Provide the (X, Y) coordinate of the cell's center where the given text is located.  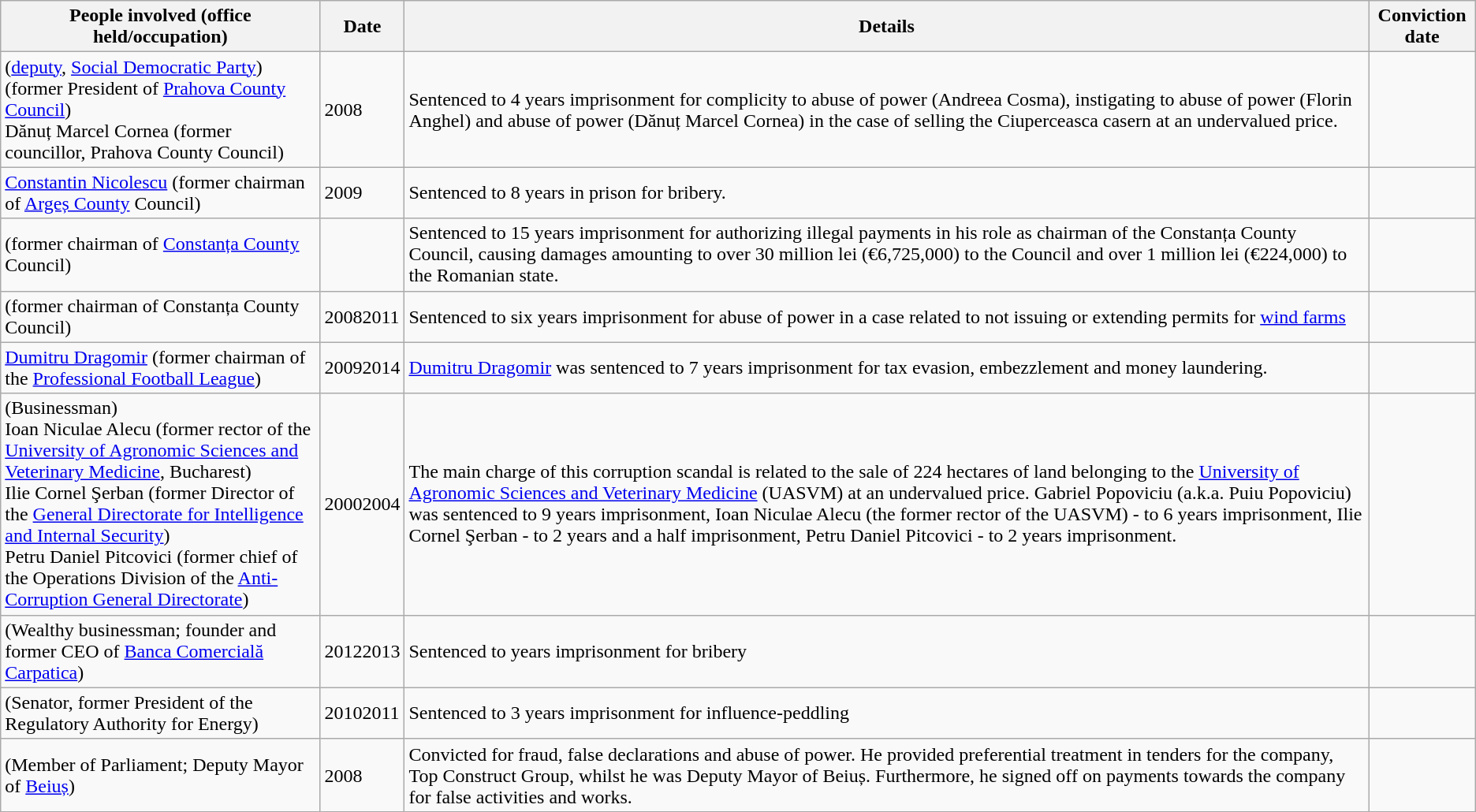
20092014 (363, 367)
People involved (office held/occupation) (161, 27)
Details (886, 27)
Date (363, 27)
Constantin Nicolescu (former chairman of Argeș County Council) (161, 192)
Dumitru Dragomir (former chairman of the Professional Football League) (161, 367)
20122013 (363, 651)
Sentenced to six years imprisonment for abuse of power in a case related to not issuing or extending permits for wind farms (886, 317)
Sentenced to 8 years in prison for bribery. (886, 192)
Sentenced to 3 years imprisonment for influence-peddling (886, 713)
(Member of Parliament; Deputy Mayor of Beiuș) (161, 775)
(deputy, Social Democratic Party) (former President of Prahova County Council)Dănuț Marcel Cornea (former councillor, Prahova County Council) (161, 110)
Conviction date (1422, 27)
20082011 (363, 317)
Sentenced to years imprisonment for bribery (886, 651)
2009 (363, 192)
(Wealthy businessman; founder and former CEO of Banca Comercială Carpatica) (161, 651)
(Senator, former President of the Regulatory Authority for Energy) (161, 713)
Dumitru Dragomir was sentenced to 7 years imprisonment for tax evasion, embezzlement and money laundering. (886, 367)
20102011 (363, 713)
20002004 (363, 505)
